Search for the cell housing the specified text and yield its [X, Y] center coordinate. 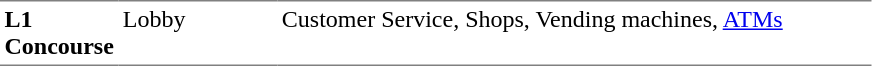
Lobby [198, 33]
Customer Service, Shops, Vending machines, ATMs [574, 33]
L1Concourse [59, 33]
